Locate the cell with the specified text and output its (x, y) center coordinate. 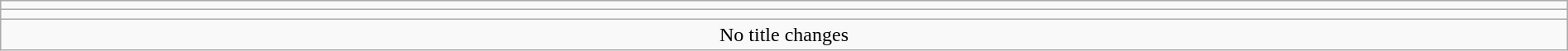
No title changes (784, 35)
